Locate the cell with the specified text and output its [X, Y] center coordinate. 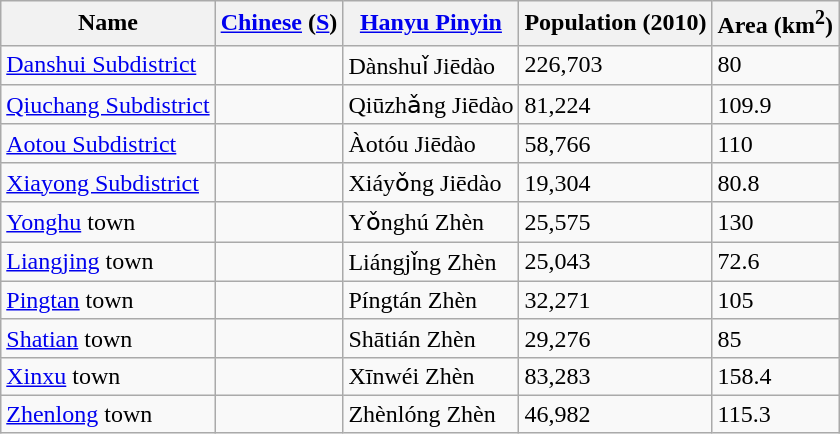
Pingtan town [108, 300]
Shātián Zhèn [431, 338]
25,043 [616, 262]
32,271 [616, 300]
Xiáyǒng Jiēdào [431, 182]
Liangjing town [108, 262]
46,982 [616, 414]
Píngtán Zhèn [431, 300]
158.4 [776, 376]
Hanyu Pinyin [431, 24]
109.9 [776, 105]
25,575 [616, 222]
Population (2010) [616, 24]
58,766 [616, 143]
29,276 [616, 338]
85 [776, 338]
Qiuchang Subdistrict [108, 105]
226,703 [616, 65]
Danshui Subdistrict [108, 65]
80.8 [776, 182]
Yonghu town [108, 222]
Yǒnghú Zhèn [431, 222]
Àotóu Jiēdào [431, 143]
81,224 [616, 105]
Aotou Subdistrict [108, 143]
Chinese (S) [279, 24]
Qiūzhǎng Jiēdào [431, 105]
Zhenlong town [108, 414]
Name [108, 24]
Dànshuǐ Jiēdào [431, 65]
80 [776, 65]
19,304 [616, 182]
110 [776, 143]
72.6 [776, 262]
Xiayong Subdistrict [108, 182]
Shatian town [108, 338]
Xīnwéi Zhèn [431, 376]
Area (km2) [776, 24]
Liángjǐng Zhèn [431, 262]
115.3 [776, 414]
Zhènlóng Zhèn [431, 414]
83,283 [616, 376]
Xinxu town [108, 376]
130 [776, 222]
105 [776, 300]
